Determine the [x, y] coordinate at the center of the cell enclosing the given text.  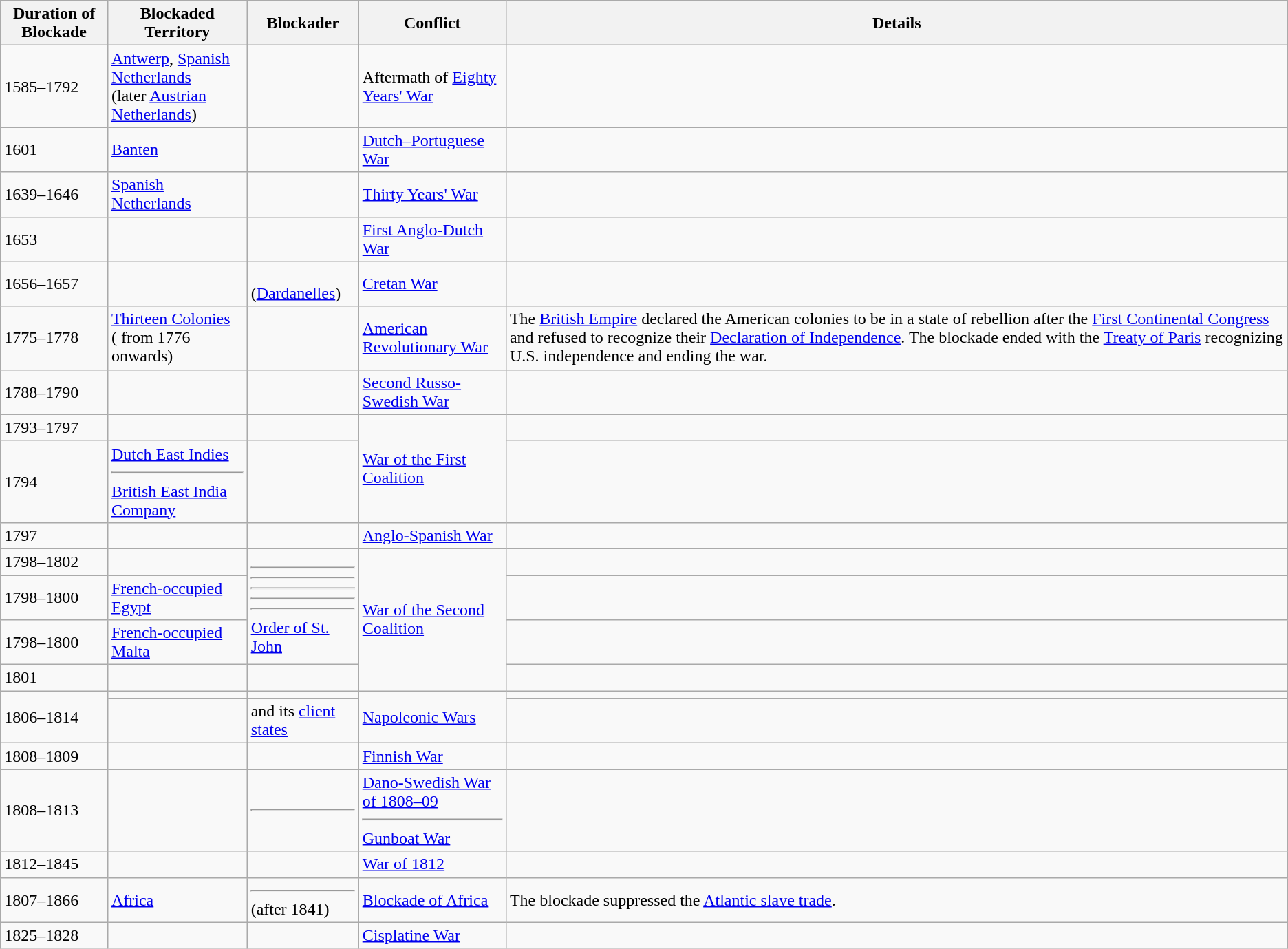
Africa [178, 900]
Anglo-Spanish War [432, 535]
War of the Second Coalition [432, 619]
Spanish Netherlands [178, 194]
Cretan War [432, 284]
Blockaded Territory [178, 23]
1798–1802 [54, 562]
Conflict [432, 23]
1808–1813 [54, 811]
1806–1814 [54, 717]
1812–1845 [54, 864]
1797 [54, 535]
(Dardanelles) [303, 284]
Details [897, 23]
Blockader [303, 23]
1601 [54, 150]
Duration of Blockade [54, 23]
French-occupied Malta [178, 643]
Antwerp, Spanish Netherlands(later Austrian Netherlands) [178, 87]
The blockade suppressed the Atlantic slave trade. [897, 900]
and its client states [303, 721]
1825–1828 [54, 935]
1794 [54, 482]
War of 1812 [432, 864]
(after 1841) [303, 900]
Second Russo-Swedish War [432, 392]
1775–1778 [54, 338]
First Anglo-Dutch War [432, 239]
1801 [54, 678]
Dutch–Portuguese War [432, 150]
1788–1790 [54, 392]
Napoleonic Wars [432, 717]
Blockade of Africa [432, 900]
Order of St. John [303, 606]
Thirteen Colonies( from 1776 onwards) [178, 338]
Dutch East Indies British East India Company [178, 482]
1656–1657 [54, 284]
Banten [178, 150]
American Revolutionary War [432, 338]
1585–1792 [54, 87]
Dano-Swedish War of 1808–09Gunboat War [432, 811]
War of the First Coalition [432, 468]
1808–1809 [54, 756]
1793–1797 [54, 427]
Finnish War [432, 756]
Aftermath of Eighty Years' War [432, 87]
French-occupied Egypt [178, 597]
Cisplatine War [432, 935]
1653 [54, 239]
1639–1646 [54, 194]
1807–1866 [54, 900]
Thirty Years' War [432, 194]
